Scan for the cell matching the given text and deliver its [X, Y] coordinate at center. 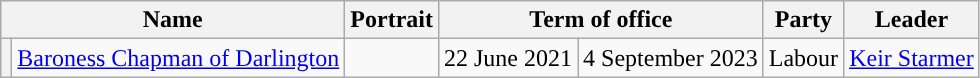
Labour [803, 58]
Baroness Chapman of Darlington [178, 58]
Portrait [392, 20]
Party [803, 20]
4 September 2023 [671, 58]
Term of office [600, 20]
22 June 2021 [508, 58]
Leader [912, 20]
Name [173, 20]
Keir Starmer [912, 58]
